Output the [x, y] coordinate of the center of the cell containing the given text.  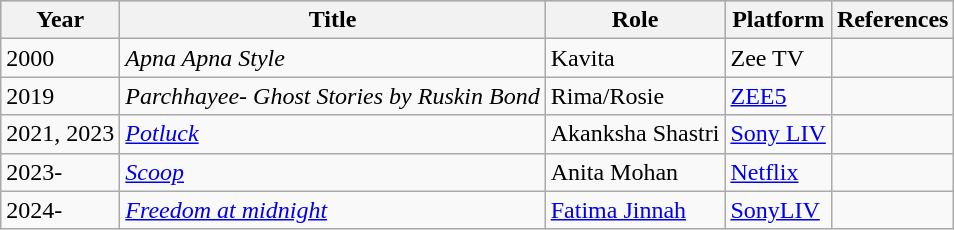
Freedom at midnight [332, 210]
2000 [60, 58]
2023- [60, 172]
Kavita [635, 58]
Fatima Jinnah [635, 210]
Sony LIV [778, 134]
2019 [60, 96]
SonyLIV [778, 210]
Rima/Rosie [635, 96]
Role [635, 20]
Parchhayee- Ghost Stories by Ruskin Bond [332, 96]
Anita Mohan [635, 172]
Title [332, 20]
Potluck [332, 134]
2024- [60, 210]
ZEE5 [778, 96]
Netflix [778, 172]
Platform [778, 20]
Apna Apna Style [332, 58]
2021, 2023 [60, 134]
Akanksha Shastri [635, 134]
Year [60, 20]
Zee TV [778, 58]
Scoop [332, 172]
References [892, 20]
